Identify which cell holds the provided text, then report its [x, y] central coordinate. 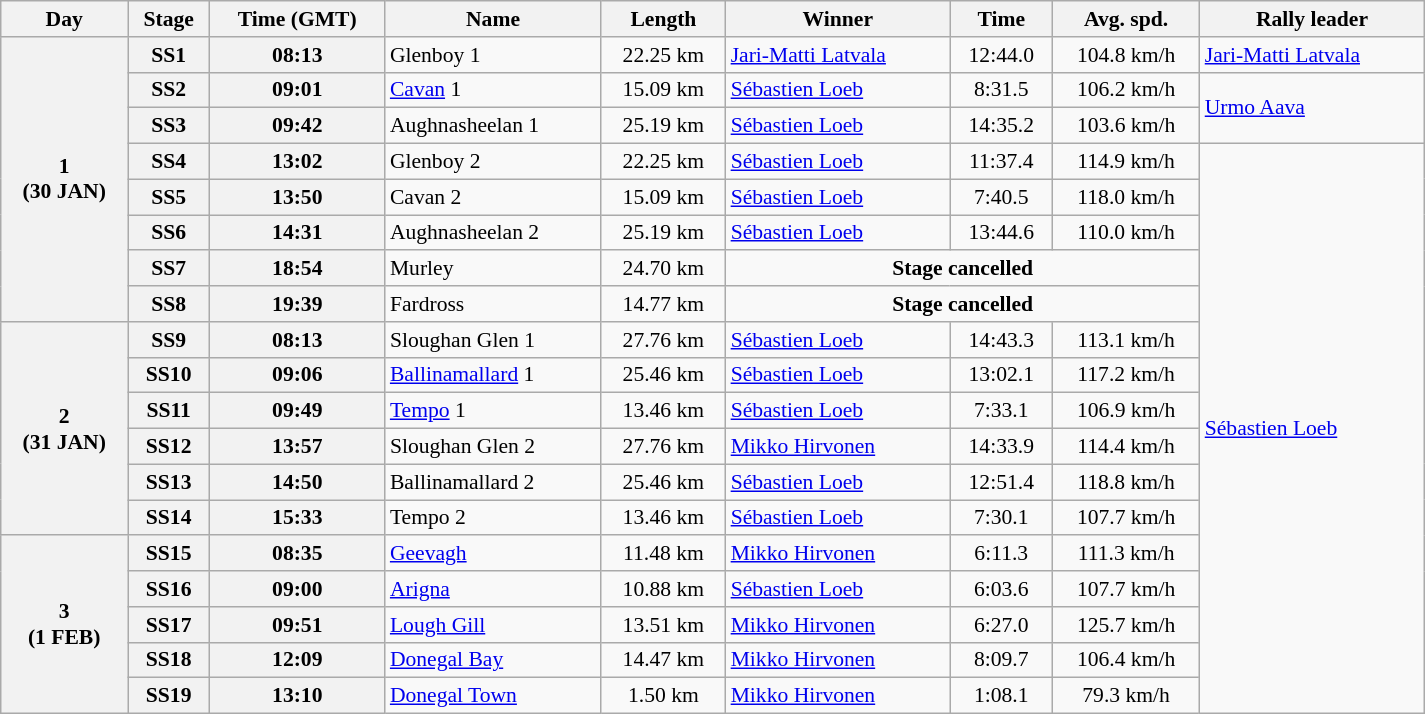
3(1 FEB) [64, 625]
118.8 km/h [1126, 482]
09:01 [298, 90]
SS5 [169, 197]
Sloughan Glen 2 [493, 447]
Geevagh [493, 554]
125.7 km/h [1126, 625]
12:51.4 [1001, 482]
SS2 [169, 90]
13:02 [298, 162]
Fardross [493, 304]
Length [663, 19]
12:09 [298, 660]
1.50 km [663, 696]
13:10 [298, 696]
79.3 km/h [1126, 696]
13:50 [298, 197]
14.77 km [663, 304]
7:30.1 [1001, 518]
19:39 [298, 304]
SS9 [169, 340]
103.6 km/h [1126, 126]
Sloughan Glen 1 [493, 340]
13:44.6 [1001, 233]
13:02.1 [1001, 375]
Tempo 1 [493, 411]
Cavan 1 [493, 90]
Ballinamallard 1 [493, 375]
114.4 km/h [1126, 447]
SS12 [169, 447]
6:11.3 [1001, 554]
SS11 [169, 411]
2(31 JAN) [64, 429]
24.70 km [663, 269]
Cavan 2 [493, 197]
1:08.1 [1001, 696]
09:51 [298, 625]
Stage [169, 19]
SS10 [169, 375]
8:31.5 [1001, 90]
111.3 km/h [1126, 554]
Rally leader [1312, 19]
6:03.6 [1001, 589]
Murley [493, 269]
14:31 [298, 233]
SS4 [169, 162]
Day [64, 19]
Time (GMT) [298, 19]
08:35 [298, 554]
12:44.0 [1001, 55]
11:37.4 [1001, 162]
SS15 [169, 554]
13.51 km [663, 625]
Urmo Aava [1312, 108]
18:54 [298, 269]
15:33 [298, 518]
SS8 [169, 304]
Winner [838, 19]
114.9 km/h [1126, 162]
SS6 [169, 233]
09:00 [298, 589]
7:33.1 [1001, 411]
117.2 km/h [1126, 375]
SS7 [169, 269]
Arigna [493, 589]
09:49 [298, 411]
14:35.2 [1001, 126]
8:09.7 [1001, 660]
10.88 km [663, 589]
SS14 [169, 518]
Time [1001, 19]
Donegal Bay [493, 660]
09:42 [298, 126]
SS1 [169, 55]
Avg. spd. [1126, 19]
106.9 km/h [1126, 411]
Ballinamallard 2 [493, 482]
14.47 km [663, 660]
11.48 km [663, 554]
113.1 km/h [1126, 340]
09:06 [298, 375]
Name [493, 19]
14:33.9 [1001, 447]
6:27.0 [1001, 625]
Tempo 2 [493, 518]
SS3 [169, 126]
14:50 [298, 482]
104.8 km/h [1126, 55]
Glenboy 2 [493, 162]
SS18 [169, 660]
106.2 km/h [1126, 90]
106.4 km/h [1126, 660]
Aughnasheelan 2 [493, 233]
13:57 [298, 447]
SS13 [169, 482]
7:40.5 [1001, 197]
Glenboy 1 [493, 55]
SS16 [169, 589]
14:43.3 [1001, 340]
118.0 km/h [1126, 197]
SS17 [169, 625]
Lough Gill [493, 625]
110.0 km/h [1126, 233]
Aughnasheelan 1 [493, 126]
Donegal Town [493, 696]
SS19 [169, 696]
1(30 JAN) [64, 180]
